Scan for the cell matching the given text and deliver its [x, y] coordinate at center. 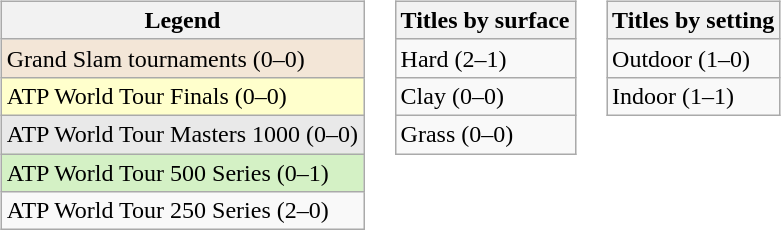
Grass (0–0) [485, 134]
Outdoor (1–0) [694, 58]
Legend [182, 20]
Titles by setting [694, 20]
Titles by surface [485, 20]
Hard (2–1) [485, 58]
ATP World Tour 250 Series (2–0) [182, 211]
ATP World Tour Finals (0–0) [182, 96]
Clay (0–0) [485, 96]
Indoor (1–1) [694, 96]
ATP World Tour 500 Series (0–1) [182, 173]
Grand Slam tournaments (0–0) [182, 58]
ATP World Tour Masters 1000 (0–0) [182, 134]
